Detect which cell encompasses the target text, then output its [x, y] center coordinate. 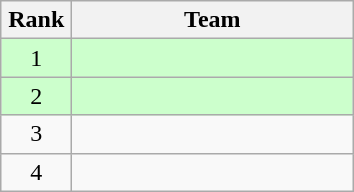
1 [36, 58]
Rank [36, 20]
3 [36, 134]
Team [212, 20]
4 [36, 172]
2 [36, 96]
